Find where the given text appears and provide that cell's center as [X, Y] coordinate. 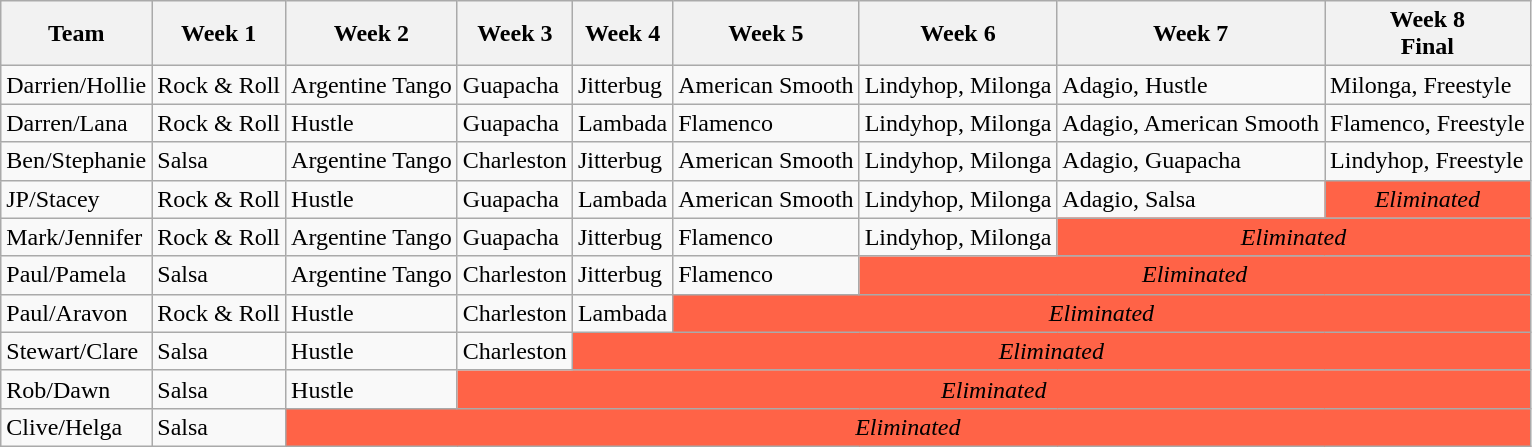
Adagio, American Smooth [1191, 123]
Clive/Helga [76, 427]
Darren/Lana [76, 123]
Darrien/Hollie [76, 85]
Week 8Final [1428, 34]
Adagio, Salsa [1191, 199]
Week 5 [766, 34]
Week 6 [958, 34]
Paul/Aravon [76, 313]
Adagio, Hustle [1191, 85]
Ben/Stephanie [76, 161]
Stewart/Clare [76, 351]
Rob/Dawn [76, 389]
Milonga, Freestyle [1428, 85]
Week 2 [372, 34]
Paul/Pamela [76, 275]
Week 4 [622, 34]
Adagio, Guapacha [1191, 161]
Flamenco, Freestyle [1428, 123]
Week 1 [219, 34]
Week 3 [514, 34]
Mark/Jennifer [76, 237]
Week 7 [1191, 34]
Team [76, 34]
Lindyhop, Freestyle [1428, 161]
JP/Stacey [76, 199]
